Provide the (x, y) coordinate of the cell's center where the given text is located.  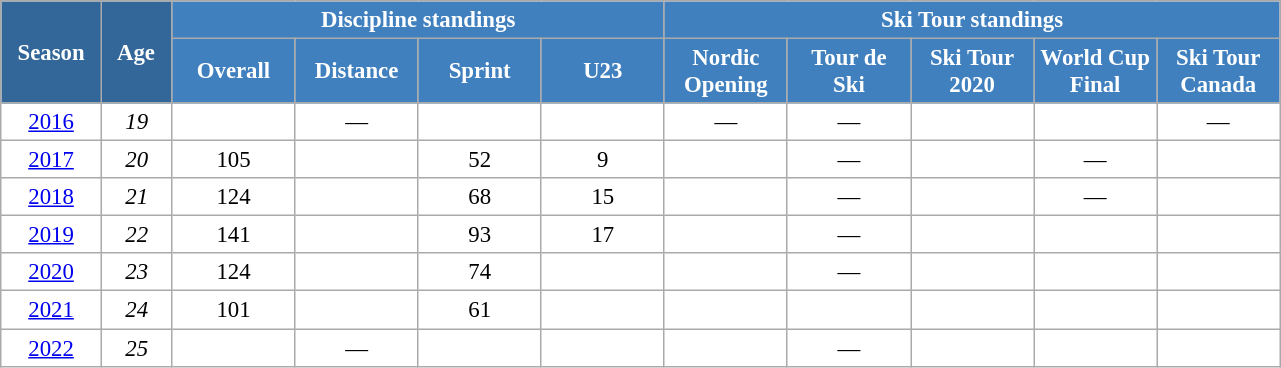
68 (480, 197)
105 (234, 160)
Ski Tour standings (972, 20)
2019 (52, 235)
2018 (52, 197)
61 (480, 310)
2017 (52, 160)
Distance (356, 72)
21 (136, 197)
2022 (52, 348)
Ski Tour2020 (972, 72)
17 (602, 235)
93 (480, 235)
19 (136, 122)
Age (136, 52)
NordicOpening (726, 72)
24 (136, 310)
Discipline standings (418, 20)
2020 (52, 273)
9 (602, 160)
Season (52, 52)
52 (480, 160)
Overall (234, 72)
101 (234, 310)
15 (602, 197)
U23 (602, 72)
23 (136, 273)
Tour deSki (848, 72)
20 (136, 160)
Ski TourCanada (1218, 72)
25 (136, 348)
141 (234, 235)
Sprint (480, 72)
74 (480, 273)
22 (136, 235)
2016 (52, 122)
World CupFinal (1096, 72)
2021 (52, 310)
